Identify which cell holds the provided text, then report its (x, y) central coordinate. 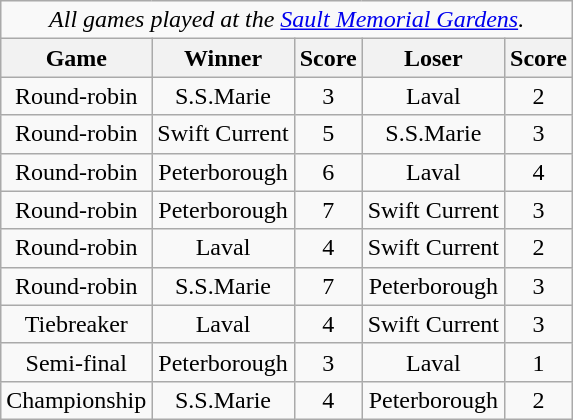
6 (328, 172)
Semi-final (76, 362)
Loser (433, 58)
5 (328, 134)
Tiebreaker (76, 324)
Game (76, 58)
Championship (76, 400)
Winner (223, 58)
1 (539, 362)
All games played at the Sault Memorial Gardens. (287, 20)
